Return the (X, Y) coordinate for the center point of the cell that contains the specified text.  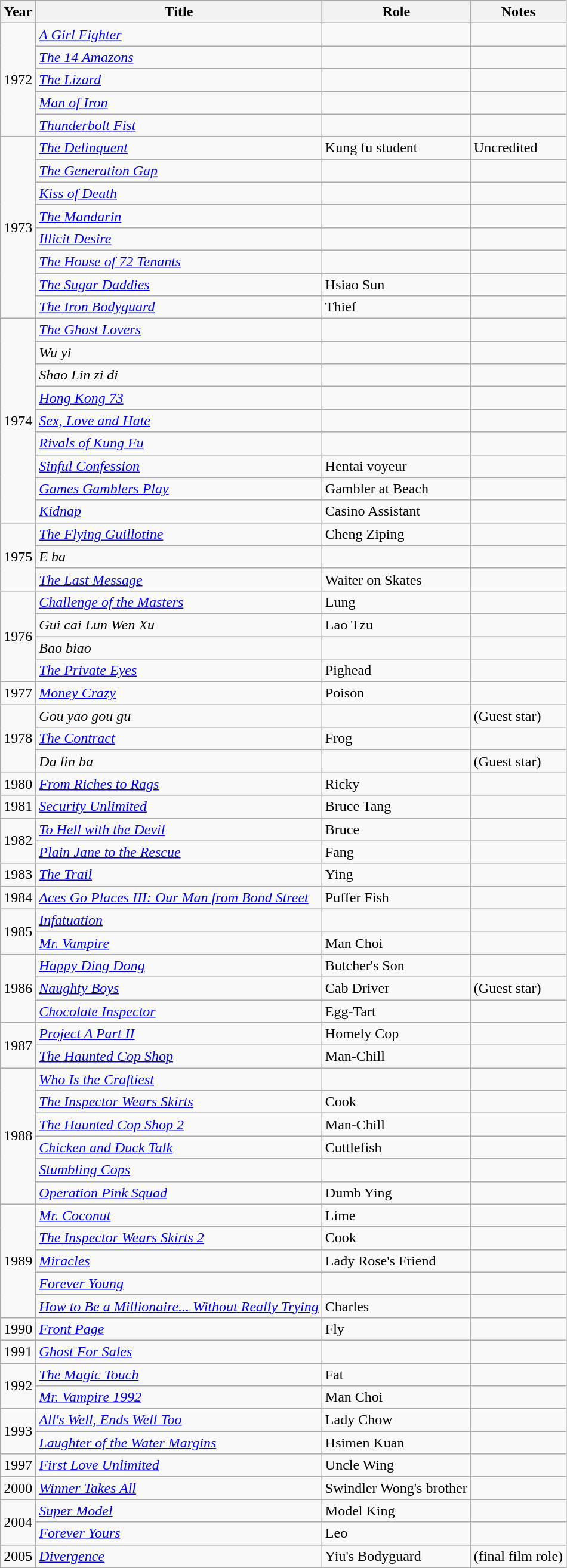
1997 (18, 1465)
Frog (396, 739)
Homely Cop (396, 1034)
Super Model (179, 1511)
The Haunted Cop Shop (179, 1057)
Role (396, 12)
Infatuation (179, 920)
1987 (18, 1045)
The Mandarin (179, 216)
1989 (18, 1261)
Ricky (396, 784)
1981 (18, 807)
The Generation Gap (179, 171)
Lung (396, 602)
Cab Driver (396, 988)
Model King (396, 1511)
Chocolate Inspector (179, 1011)
1988 (18, 1136)
1973 (18, 227)
Security Unlimited (179, 807)
1990 (18, 1329)
Lao Tzu (396, 625)
1992 (18, 1385)
The Last Message (179, 579)
Butcher's Son (396, 965)
1991 (18, 1351)
Fang (396, 852)
Dumb Ying (396, 1193)
Thunderbolt Fist (179, 125)
1983 (18, 875)
Operation Pink Squad (179, 1193)
Sex, Love and Hate (179, 421)
Gou yao gou gu (179, 716)
Mr. Coconut (179, 1215)
The Contract (179, 739)
Games Gamblers Play (179, 489)
A Girl Fighter (179, 35)
Front Page (179, 1329)
1974 (18, 421)
Fat (396, 1374)
Man of Iron (179, 103)
Happy Ding Dong (179, 965)
The Flying Guillotine (179, 534)
The Private Eyes (179, 671)
Aces Go Places III: Our Man from Bond Street (179, 897)
Charles (396, 1306)
Kidnap (179, 511)
1976 (18, 636)
Casino Assistant (396, 511)
1993 (18, 1431)
The Delinquent (179, 148)
The Lizard (179, 80)
The Sugar Daddies (179, 285)
Lady Rose's Friend (396, 1261)
Money Crazy (179, 693)
All's Well, Ends Well Too (179, 1420)
Challenge of the Masters (179, 602)
Forever Young (179, 1283)
Cuttlefish (396, 1147)
Bruce (396, 829)
Illicit Desire (179, 239)
1984 (18, 897)
Waiter on Skates (396, 579)
Project A Part II (179, 1034)
Stumbling Cops (179, 1170)
Naughty Boys (179, 988)
Forever Yours (179, 1533)
2000 (18, 1488)
E ba (179, 557)
Winner Takes All (179, 1488)
1972 (18, 80)
Puffer Fish (396, 897)
Yiu's Bodyguard (396, 1556)
2005 (18, 1556)
Uncle Wing (396, 1465)
Sinful Confession (179, 466)
Who Is the Craftiest (179, 1079)
Chicken and Duck Talk (179, 1147)
Wu yi (179, 353)
Ghost For Sales (179, 1351)
(final film role) (518, 1556)
Plain Jane to the Rescue (179, 852)
The Inspector Wears Skirts (179, 1102)
Swindler Wong's brother (396, 1488)
Pighead (396, 671)
Kung fu student (396, 148)
Thief (396, 307)
2004 (18, 1522)
1986 (18, 988)
From Riches to Rags (179, 784)
The Magic Touch (179, 1374)
1980 (18, 784)
The 14 Amazons (179, 57)
Hong Kong 73 (179, 398)
1985 (18, 931)
First Love Unlimited (179, 1465)
Title (179, 12)
Uncredited (518, 148)
To Hell with the Devil (179, 829)
How to Be a Millionaire... Without Really Trying (179, 1306)
Egg-Tart (396, 1011)
The Trail (179, 875)
Fly (396, 1329)
Lime (396, 1215)
Shao Lin zi di (179, 375)
1977 (18, 693)
Rivals of Kung Fu (179, 443)
Ying (396, 875)
Laughter of the Water Margins (179, 1443)
Leo (396, 1533)
Notes (518, 12)
The Haunted Cop Shop 2 (179, 1125)
Mr. Vampire 1992 (179, 1397)
The House of 72 Tenants (179, 261)
Kiss of Death (179, 193)
Gambler at Beach (396, 489)
Da lin ba (179, 761)
Divergence (179, 1556)
Miracles (179, 1261)
Hsimen Kuan (396, 1443)
1975 (18, 557)
1982 (18, 841)
1978 (18, 739)
The Ghost Lovers (179, 330)
Cheng Ziping (396, 534)
Hentai voyeur (396, 466)
Mr. Vampire (179, 943)
Year (18, 12)
Hsiao Sun (396, 285)
Bao biao (179, 647)
Gui cai Lun Wen Xu (179, 625)
Lady Chow (396, 1420)
Bruce Tang (396, 807)
The Inspector Wears Skirts 2 (179, 1238)
The Iron Bodyguard (179, 307)
Poison (396, 693)
